Provide the [x, y] coordinate of the cell's center where the given text is located.  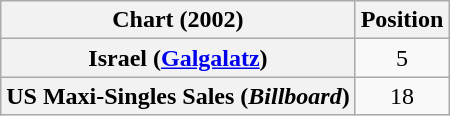
US Maxi-Singles Sales (Billboard) [178, 96]
18 [402, 96]
5 [402, 58]
Chart (2002) [178, 20]
Position [402, 20]
Israel (Galgalatz) [178, 58]
